Pinpoint the cell where the given text exists, returning its [X, Y] midpoint coordinate. 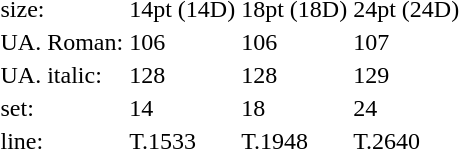
18 [294, 108]
14 [182, 108]
